Return (X, Y) of the center of cell containing provided text 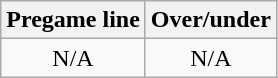
Pregame line (74, 20)
Over/under (210, 20)
